Capture the cell that displays the provided text and extract its (X, Y) central coordinate. 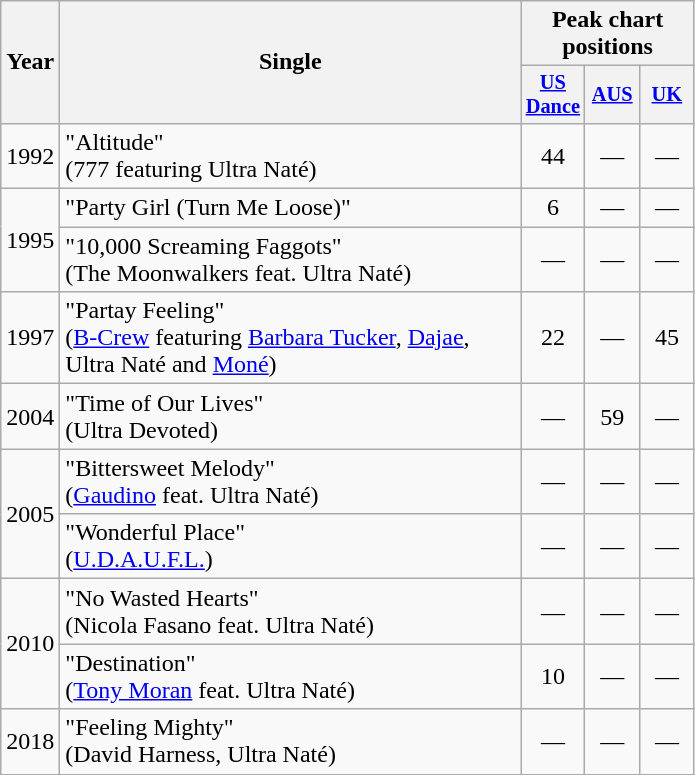
"Altitude" (777 featuring Ultra Naté) (290, 156)
59 (612, 416)
2005 (30, 514)
22 (553, 338)
UK (668, 95)
6 (553, 208)
1997 (30, 338)
"Partay Feeling" (B-Crew featuring Barbara Tucker, Dajae, Ultra Naté and Moné) (290, 338)
"No Wasted Hearts" (Nicola Fasano feat. Ultra Naté) (290, 612)
1995 (30, 240)
1992 (30, 156)
10 (553, 676)
"Time of Our Lives" (Ultra Devoted) (290, 416)
US Dance (553, 95)
"Party Girl (Turn Me Loose)" (290, 208)
"Feeling Mighty" (David Harness, Ultra Naté) (290, 742)
44 (553, 156)
"Wonderful Place" (U.D.A.U.F.L.) (290, 546)
"Bittersweet Melody" (Gaudino feat. Ultra Naté) (290, 482)
2010 (30, 644)
45 (668, 338)
2018 (30, 742)
Single (290, 62)
"Destination" (Tony Moran feat. Ultra Naté) (290, 676)
Peak chart positions (608, 34)
Year (30, 62)
2004 (30, 416)
AUS (612, 95)
"10,000 Screaming Faggots" (The Moonwalkers feat. Ultra Naté) (290, 260)
